Return [x, y] of the center of cell containing provided text 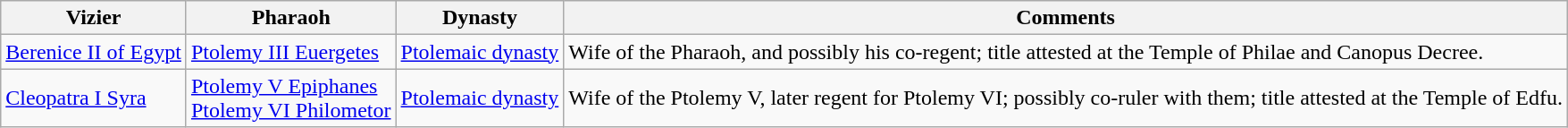
Vizier [94, 18]
Wife of the Ptolemy V, later regent for Ptolemy VI; possibly co-ruler with them; title attested at the Temple of Edfu. [1066, 98]
Ptolemy III Euergetes [291, 52]
Ptolemy V EpiphanesPtolemy VI Philometor [291, 98]
Pharaoh [291, 18]
Wife of the Pharaoh, and possibly his co-regent; title attested at the Temple of Philae and Canopus Decree. [1066, 52]
Comments [1066, 18]
Dynasty [480, 18]
Cleopatra I Syra [94, 98]
Berenice II of Egypt [94, 52]
